Search for the cell housing the specified text and yield its (X, Y) center coordinate. 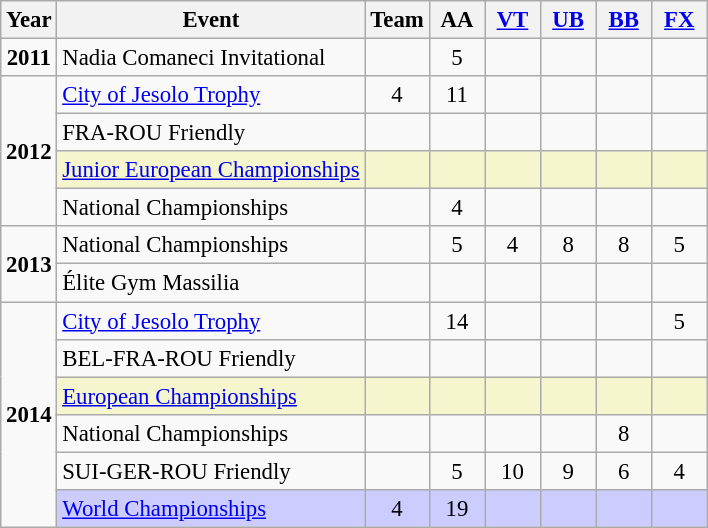
6 (624, 471)
Nadia Comaneci Invitational (211, 58)
UB (568, 20)
2013 (29, 264)
2011 (29, 58)
European Championships (211, 396)
2012 (29, 151)
Team (397, 20)
11 (457, 95)
19 (457, 509)
Year (29, 20)
2014 (29, 415)
SUI-GER-ROU Friendly (211, 471)
Junior European Championships (211, 170)
FRA-ROU Friendly (211, 133)
Event (211, 20)
14 (457, 321)
World Championships (211, 509)
Élite Gym Massilia (211, 283)
10 (513, 471)
VT (513, 20)
9 (568, 471)
FX (679, 20)
BEL-FRA-ROU Friendly (211, 358)
BB (624, 20)
AA (457, 20)
